Extract the [x, y] coordinate from the center of the cell holding the provided text.  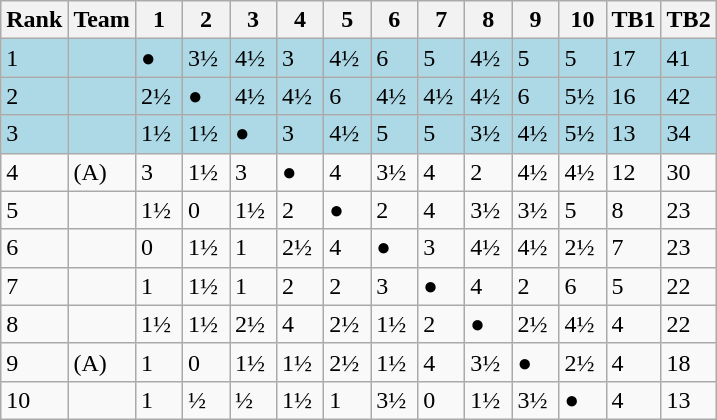
30 [688, 172]
16 [634, 96]
17 [634, 58]
Team [102, 20]
TB1 [634, 20]
42 [688, 96]
41 [688, 58]
TB2 [688, 20]
12 [634, 172]
34 [688, 134]
18 [688, 362]
Rank [34, 20]
